Extract the [X, Y] coordinate from the center of the cell holding the provided text.  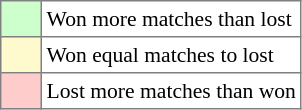
Won more matches than lost [171, 19]
Won equal matches to lost [171, 55]
Lost more matches than won [171, 91]
